Locate the cell with the specified text and output its (X, Y) center coordinate. 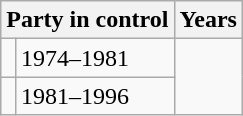
1974–1981 (94, 58)
1981–1996 (94, 96)
Party in control (88, 20)
Years (208, 20)
